Return (x, y) of the center of cell containing provided text 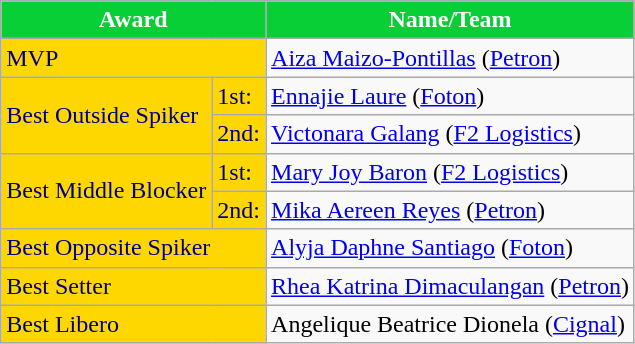
Mary Joy Baron (F2 Logistics) (450, 172)
Victonara Galang (F2 Logistics) (450, 134)
Name/Team (450, 20)
Award (134, 20)
Rhea Katrina Dimaculangan (Petron) (450, 286)
Best Setter (134, 286)
Mika Aereen Reyes (Petron) (450, 210)
Best Libero (134, 324)
Alyja Daphne Santiago (Foton) (450, 248)
Ennajie Laure (Foton) (450, 96)
Best Middle Blocker (106, 191)
Angelique Beatrice Dionela (Cignal) (450, 324)
Aiza Maizo-Pontillas (Petron) (450, 58)
Best Outside Spiker (106, 115)
Best Opposite Spiker (134, 248)
MVP (134, 58)
